Pinpoint the cell where the given text exists, returning its [X, Y] midpoint coordinate. 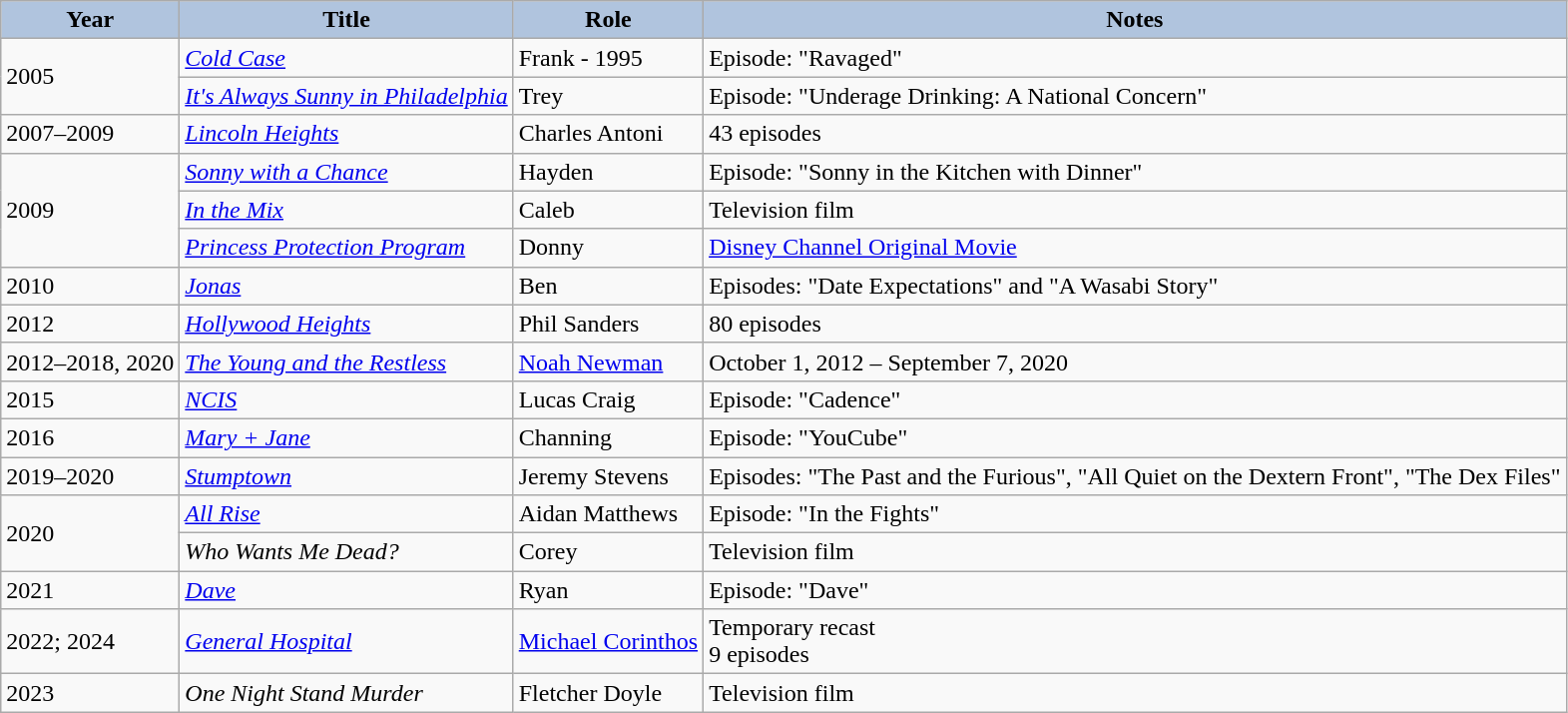
2005 [90, 77]
2007–2009 [90, 134]
2016 [90, 437]
2012 [90, 324]
Michael Corinthos [608, 641]
Lucas Craig [608, 399]
Episode: "YouCube" [1135, 437]
43 episodes [1135, 134]
Frank - 1995 [608, 58]
The Young and the Restless [346, 361]
2020 [90, 533]
Disney Channel Original Movie [1135, 248]
One Night Stand Murder [346, 693]
80 episodes [1135, 324]
Corey [608, 552]
Caleb [608, 210]
Episode: "Sonny in the Kitchen with Dinner" [1135, 172]
Episodes: "The Past and the Furious", "All Quiet on the Dextern Front", "The Dex Files" [1135, 476]
2010 [90, 286]
2022; 2024 [90, 641]
Donny [608, 248]
Hollywood Heights [346, 324]
Episode: "Underage Drinking: A National Concern" [1135, 96]
Ryan [608, 590]
Episode: "Cadence" [1135, 399]
All Rise [346, 514]
Stumptown [346, 476]
2012–2018, 2020 [90, 361]
Charles Antoni [608, 134]
2021 [90, 590]
Who Wants Me Dead? [346, 552]
Aidan Matthews [608, 514]
Role [608, 20]
2009 [90, 210]
Ben [608, 286]
2015 [90, 399]
Year [90, 20]
October 1, 2012 – September 7, 2020 [1135, 361]
Lincoln Heights [346, 134]
Trey [608, 96]
2019–2020 [90, 476]
Phil Sanders [608, 324]
Jeremy Stevens [608, 476]
NCIS [346, 399]
Notes [1135, 20]
Hayden [608, 172]
In the Mix [346, 210]
Sonny with a Chance [346, 172]
Channing [608, 437]
Dave [346, 590]
2023 [90, 693]
Jonas [346, 286]
Episode: "Dave" [1135, 590]
It's Always Sunny in Philadelphia [346, 96]
Title [346, 20]
General Hospital [346, 641]
Temporary recast9 episodes [1135, 641]
Princess Protection Program [346, 248]
Cold Case [346, 58]
Fletcher Doyle [608, 693]
Episodes: "Date Expectations" and "A Wasabi Story" [1135, 286]
Noah Newman [608, 361]
Mary + Jane [346, 437]
Episode: "Ravaged" [1135, 58]
Episode: "In the Fights" [1135, 514]
